Pinpoint the cell where the given text exists, returning its [x, y] midpoint coordinate. 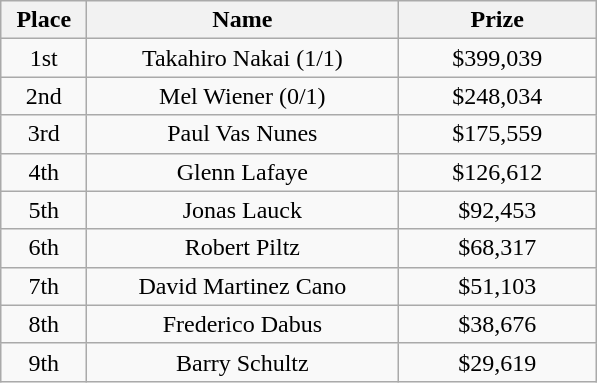
9th [44, 362]
$248,034 [498, 96]
$29,619 [498, 362]
3rd [44, 134]
Glenn Lafaye [242, 172]
David Martinez Cano [242, 286]
$175,559 [498, 134]
7th [44, 286]
Name [242, 20]
8th [44, 324]
2nd [44, 96]
$399,039 [498, 58]
$126,612 [498, 172]
Mel Wiener (0/1) [242, 96]
$92,453 [498, 210]
6th [44, 248]
$51,103 [498, 286]
Frederico Dabus [242, 324]
Prize [498, 20]
5th [44, 210]
Paul Vas Nunes [242, 134]
Takahiro Nakai (1/1) [242, 58]
Jonas Lauck [242, 210]
Place [44, 20]
Robert Piltz [242, 248]
$38,676 [498, 324]
4th [44, 172]
1st [44, 58]
$68,317 [498, 248]
Barry Schultz [242, 362]
